Scan for the cell matching the given text and deliver its (x, y) coordinate at center. 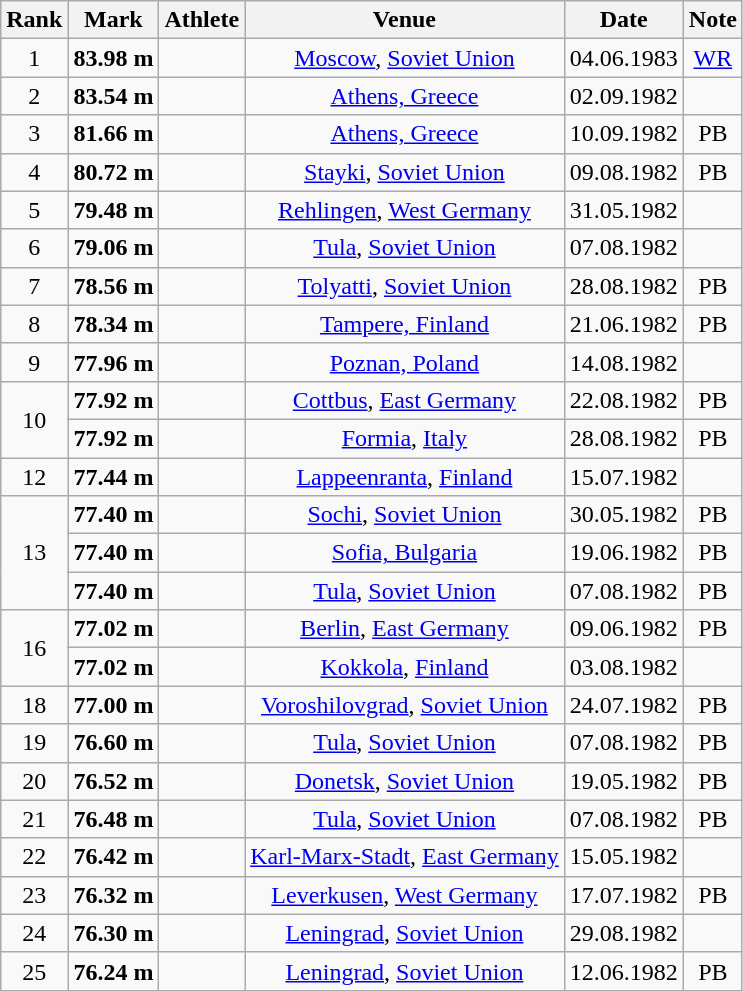
20 (34, 781)
Rehlingen, West Germany (405, 210)
4 (34, 172)
22.08.1982 (624, 400)
Rank (34, 20)
Formia, Italy (405, 438)
77.44 m (114, 477)
3 (34, 134)
13 (34, 553)
Sochi, Soviet Union (405, 515)
10 (34, 419)
03.08.1982 (624, 667)
Leverkusen, West Germany (405, 895)
25 (34, 971)
02.09.1982 (624, 96)
12.06.1982 (624, 971)
Mark (114, 20)
Note (712, 20)
80.72 m (114, 172)
09.06.1982 (624, 629)
21.06.1982 (624, 324)
Berlin, East Germany (405, 629)
15.05.1982 (624, 857)
09.08.1982 (624, 172)
8 (34, 324)
04.06.1983 (624, 58)
Lappeenranta, Finland (405, 477)
83.98 m (114, 58)
Poznan, Poland (405, 362)
Sofia, Bulgaria (405, 553)
79.48 m (114, 210)
83.54 m (114, 96)
22 (34, 857)
Tolyatti, Soviet Union (405, 286)
Voroshilovgrad, Soviet Union (405, 705)
WR (712, 58)
78.56 m (114, 286)
76.48 m (114, 819)
23 (34, 895)
76.60 m (114, 743)
Stayki, Soviet Union (405, 172)
Athlete (202, 20)
76.30 m (114, 933)
76.24 m (114, 971)
16 (34, 648)
9 (34, 362)
31.05.1982 (624, 210)
2 (34, 96)
21 (34, 819)
Date (624, 20)
76.32 m (114, 895)
19.06.1982 (624, 553)
5 (34, 210)
29.08.1982 (624, 933)
76.52 m (114, 781)
14.08.1982 (624, 362)
30.05.1982 (624, 515)
77.00 m (114, 705)
17.07.1982 (624, 895)
24 (34, 933)
Cottbus, East Germany (405, 400)
78.34 m (114, 324)
Donetsk, Soviet Union (405, 781)
Tampere, Finland (405, 324)
7 (34, 286)
77.96 m (114, 362)
1 (34, 58)
19 (34, 743)
Venue (405, 20)
81.66 m (114, 134)
6 (34, 248)
19.05.1982 (624, 781)
15.07.1982 (624, 477)
Kokkola, Finland (405, 667)
Karl-Marx-Stadt, East Germany (405, 857)
79.06 m (114, 248)
76.42 m (114, 857)
Moscow, Soviet Union (405, 58)
24.07.1982 (624, 705)
12 (34, 477)
18 (34, 705)
10.09.1982 (624, 134)
